Identify which cell holds the provided text, then report its (X, Y) central coordinate. 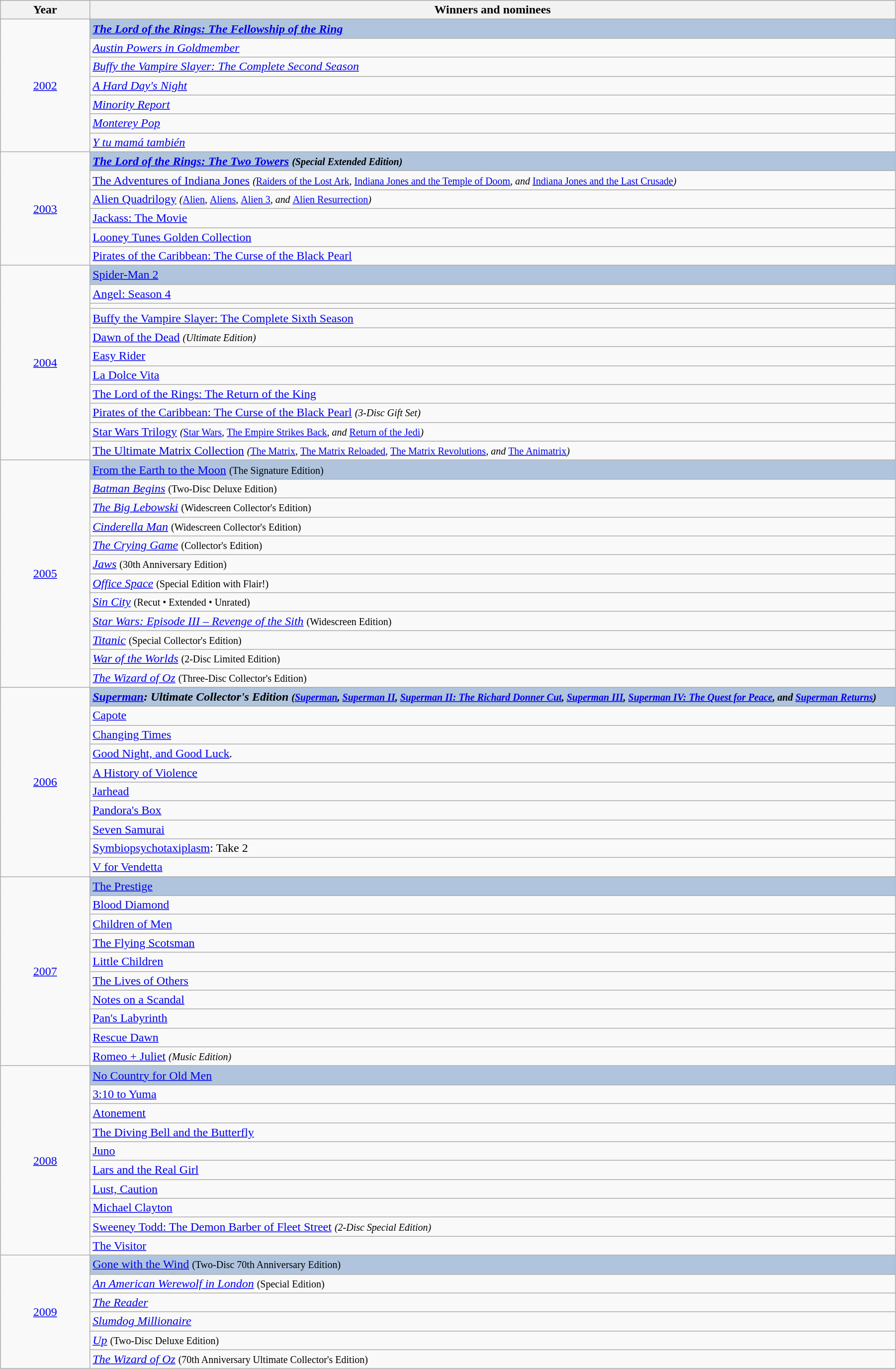
Pirates of the Caribbean: The Curse of the Black Pearl (493, 256)
Jaws (30th Anniversary Edition) (493, 564)
Seven Samurai (493, 829)
La Dolce Vita (493, 375)
Alien Quadrilogy (Alien, Aliens, Alien 3, and Alien Resurrection) (493, 199)
Easy Rider (493, 356)
Buffy the Vampire Slayer: The Complete Sixth Season (493, 318)
The Wizard of Oz (Three-Disc Collector's Edition) (493, 678)
Dawn of the Dead (Ultimate Edition) (493, 337)
Symbiopsychotaxiplasm: Take 2 (493, 848)
Changing Times (493, 734)
Batman Begins (Two-Disc Deluxe Edition) (493, 488)
Buffy the Vampire Slayer: The Complete Second Season (493, 67)
Looney Tunes Golden Collection (493, 237)
Angel: Season 4 (493, 294)
The Visitor (493, 1246)
Gone with the Wind (Two-Disc 70th Anniversary Edition) (493, 1265)
Juno (493, 1151)
The Adventures of Indiana Jones (Raiders of the Lost Ark, Indiana Jones and the Temple of Doom, and Indiana Jones and the Last Crusade) (493, 180)
Atonement (493, 1113)
Sweeney Todd: The Demon Barber of Fleet Street (2-Disc Special Edition) (493, 1227)
The Wizard of Oz (70th Anniversary Ultimate Collector's Edition) (493, 1359)
Good Night, and Good Luck. (493, 753)
Jarhead (493, 791)
The Flying Scotsman (493, 943)
The Lives of Others (493, 981)
The Big Lebowski (Widescreen Collector's Edition) (493, 507)
Capote (493, 716)
Little Children (493, 962)
A Hard Day's Night (493, 86)
No Country for Old Men (493, 1075)
Titanic (Special Collector's Edition) (493, 640)
2003 (45, 208)
War of the Worlds (2-Disc Limited Edition) (493, 659)
Winners and nominees (493, 10)
Star Wars Trilogy (Star Wars, The Empire Strikes Back, and Return of the Jedi) (493, 432)
Austin Powers in Goldmember (493, 48)
An American Werewolf in London (Special Edition) (493, 1283)
Y tu mamá también (493, 142)
From the Earth to the Moon (The Signature Edition) (493, 469)
Monterey Pop (493, 123)
Office Space (Special Edition with Flair!) (493, 583)
Michael Clayton (493, 1208)
A History of Violence (493, 772)
The Reader (493, 1302)
Spider-Man 2 (493, 275)
The Lord of the Rings: The Fellowship of the Ring (493, 29)
3:10 to Yuma (493, 1094)
2006 (45, 782)
Pandora's Box (493, 810)
Minority Report (493, 104)
Sin City (Recut • Extended • Unrated) (493, 602)
2002 (45, 86)
Year (45, 10)
Children of Men (493, 924)
Blood Diamond (493, 905)
2007 (45, 972)
Romeo + Juliet (Music Edition) (493, 1056)
2004 (45, 363)
Notes on a Scandal (493, 1000)
Slumdog Millionaire (493, 1321)
Up (Two-Disc Deluxe Edition) (493, 1340)
Cinderella Man (Widescreen Collector's Edition) (493, 527)
2005 (45, 574)
Pan's Labyrinth (493, 1018)
2009 (45, 1312)
The Crying Game (Collector's Edition) (493, 546)
Lars and the Real Girl (493, 1170)
The Ultimate Matrix Collection (The Matrix, The Matrix Reloaded, The Matrix Revolutions, and The Animatrix) (493, 451)
Rescue Dawn (493, 1037)
The Lord of the Rings: The Return of the King (493, 394)
The Lord of the Rings: The Two Towers (Special Extended Edition) (493, 161)
Lust, Caution (493, 1189)
Star Wars: Episode III – Revenge of the Sith (Widescreen Edition) (493, 621)
The Prestige (493, 886)
V for Vendetta (493, 867)
Pirates of the Caribbean: The Curse of the Black Pearl (3-Disc Gift Set) (493, 413)
The Diving Bell and the Butterfly (493, 1132)
2008 (45, 1161)
Jackass: The Movie (493, 218)
